Locate the cell with the specified text and output its [x, y] center coordinate. 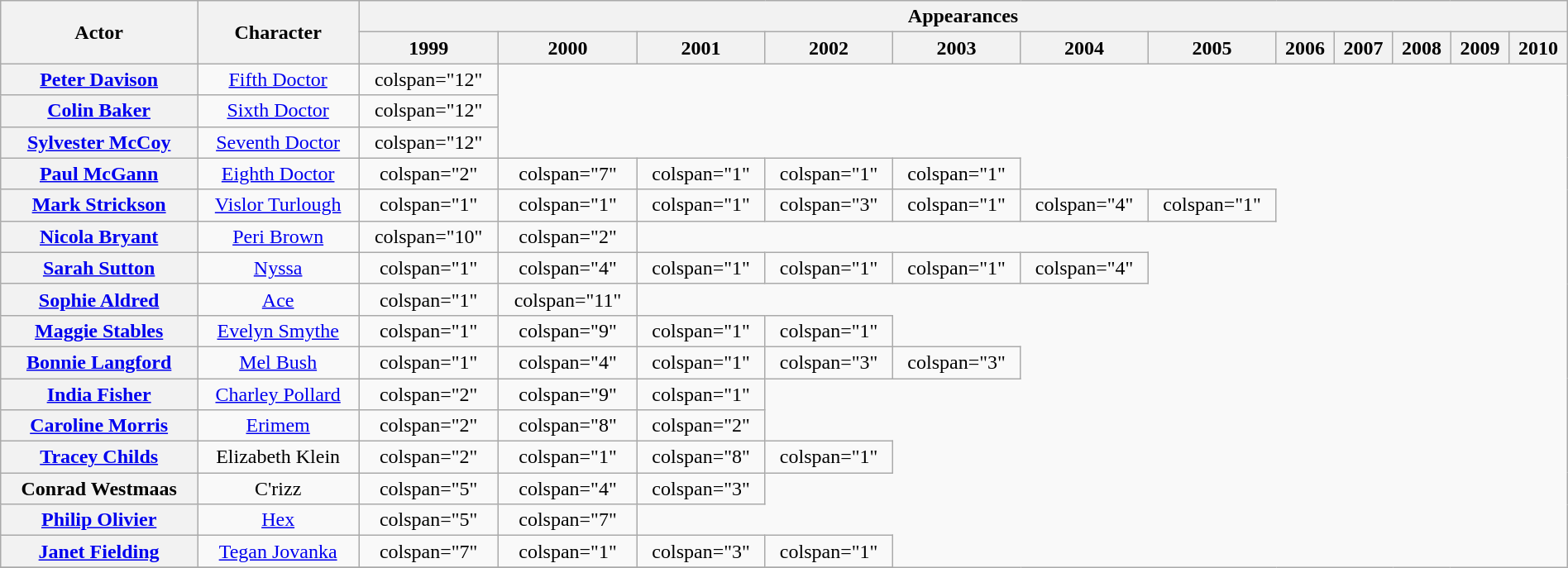
Tracey Childs [99, 457]
2006 [1305, 48]
Character [278, 32]
Caroline Morris [99, 426]
2008 [1422, 48]
Hex [278, 520]
Tegan Jovanka [278, 551]
Eighth Doctor [278, 174]
Nyssa [278, 268]
Peter Davison [99, 79]
Nicola Bryant [99, 236]
Charley Pollard [278, 394]
2002 [829, 48]
colspan="10" [428, 236]
Sarah Sutton [99, 268]
2009 [1480, 48]
Maggie Stables [99, 331]
Fifth Doctor [278, 79]
2000 [568, 48]
1999 [428, 48]
2007 [1363, 48]
Erimem [278, 426]
Mel Bush [278, 362]
2004 [1084, 48]
Appearances [963, 17]
Janet Fielding [99, 551]
Sixth Doctor [278, 111]
Seventh Doctor [278, 142]
Bonnie Langford [99, 362]
2005 [1212, 48]
colspan="11" [568, 299]
Philip Olivier [99, 520]
Elizabeth Klein [278, 457]
Ace [278, 299]
Paul McGann [99, 174]
C'rizz [278, 489]
Sophie Aldred [99, 299]
Sylvester McCoy [99, 142]
Actor [99, 32]
India Fisher [99, 394]
Colin Baker [99, 111]
2010 [1538, 48]
2001 [700, 48]
Mark Strickson [99, 205]
Conrad Westmaas [99, 489]
Peri Brown [278, 236]
Vislor Turlough [278, 205]
2003 [956, 48]
Evelyn Smythe [278, 331]
